Extract the [x, y] coordinate from the center of the cell holding the provided text.  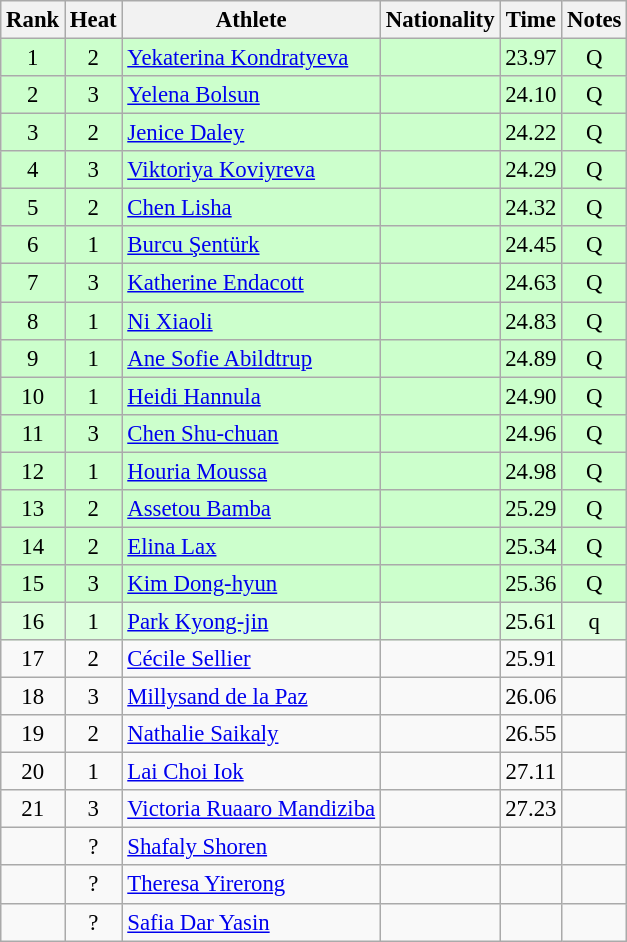
Heat [94, 20]
Cécile Sellier [251, 659]
23.97 [531, 58]
9 [33, 358]
26.55 [531, 734]
24.83 [531, 321]
Chen Lisha [251, 208]
Yekaterina Kondratyeva [251, 58]
15 [33, 584]
6 [33, 245]
Millysand de la Paz [251, 697]
Ane Sofie Abildtrup [251, 358]
Chen Shu-chuan [251, 433]
21 [33, 809]
16 [33, 621]
Victoria Ruaaro Mandiziba [251, 809]
14 [33, 546]
24.63 [531, 283]
11 [33, 433]
q [594, 621]
24.22 [531, 133]
25.36 [531, 584]
5 [33, 208]
Yelena Bolsun [251, 95]
26.06 [531, 697]
Viktoriya Koviyreva [251, 170]
10 [33, 396]
Safia Dar Yasin [251, 922]
Rank [33, 20]
Park Kyong-jin [251, 621]
Burcu Şentürk [251, 245]
4 [33, 170]
24.98 [531, 471]
Houria Moussa [251, 471]
8 [33, 321]
Katherine Endacott [251, 283]
20 [33, 772]
18 [33, 697]
24.89 [531, 358]
Nationality [440, 20]
27.23 [531, 809]
12 [33, 471]
Jenice Daley [251, 133]
Notes [594, 20]
24.32 [531, 208]
24.29 [531, 170]
24.10 [531, 95]
Heidi Hannula [251, 396]
Elina Lax [251, 546]
Nathalie Saikaly [251, 734]
19 [33, 734]
Athlete [251, 20]
24.45 [531, 245]
Theresa Yirerong [251, 885]
Kim Dong-hyun [251, 584]
Shafaly Shoren [251, 847]
27.11 [531, 772]
Time [531, 20]
25.91 [531, 659]
13 [33, 509]
Assetou Bamba [251, 509]
24.96 [531, 433]
25.34 [531, 546]
Ni Xiaoli [251, 321]
25.29 [531, 509]
17 [33, 659]
7 [33, 283]
25.61 [531, 621]
Lai Choi Iok [251, 772]
24.90 [531, 396]
